Identify which cell holds the provided text, then report its (X, Y) central coordinate. 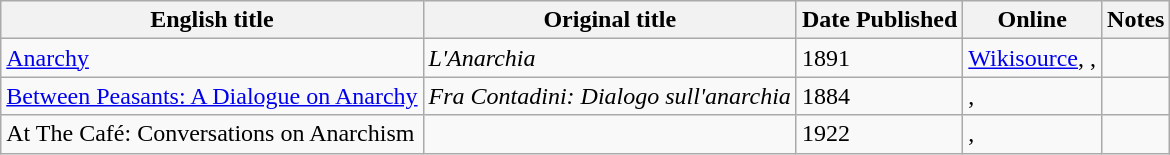
Anarchy (212, 58)
Original title (610, 20)
Online (1032, 20)
Between Peasants: A Dialogue on Anarchy (212, 96)
Date Published (879, 20)
1922 (879, 134)
Notes (1136, 20)
Wikisource, , (1032, 58)
Fra Contadini: Dialogo sull'anarchia (610, 96)
1891 (879, 58)
English title (212, 20)
1884 (879, 96)
L'Anarchia (610, 58)
At The Café: Conversations on Anarchism (212, 134)
